For the text-containing cell, return its midpoint in (x, y) coordinate format. 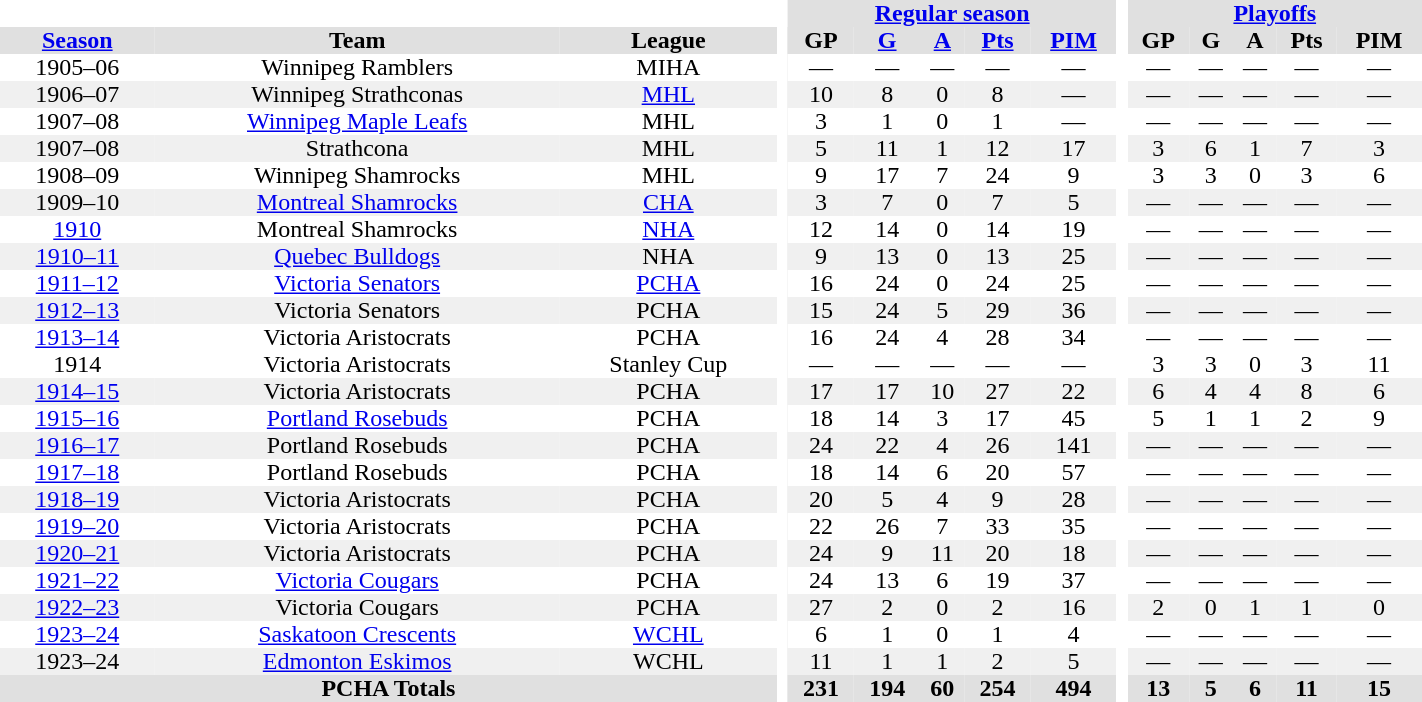
254 (997, 688)
194 (887, 688)
Playoffs (1274, 14)
Quebec Bulldogs (358, 256)
494 (1074, 688)
Winnipeg Strathconas (358, 94)
1906–07 (78, 94)
1918–19 (78, 500)
League (668, 40)
34 (1074, 338)
1905–06 (78, 68)
Strathcona (358, 148)
Winnipeg Maple Leafs (358, 122)
PCHA Totals (388, 688)
Winnipeg Ramblers (358, 68)
1917–18 (78, 472)
1910–11 (78, 256)
37 (1074, 580)
MIHA (668, 68)
36 (1074, 310)
Team (358, 40)
1921–22 (78, 580)
Winnipeg Shamrocks (358, 176)
1913–14 (78, 338)
1911–12 (78, 284)
Regular season (952, 14)
1908–09 (78, 176)
CHA (668, 202)
1919–20 (78, 526)
Stanley Cup (668, 364)
231 (821, 688)
1912–13 (78, 310)
Season (78, 40)
1916–17 (78, 446)
Saskatoon Crescents (358, 634)
1922–23 (78, 608)
1910 (78, 230)
29 (997, 310)
1920–21 (78, 554)
35 (1074, 526)
57 (1074, 472)
45 (1074, 418)
1914 (78, 364)
60 (942, 688)
1914–15 (78, 392)
33 (997, 526)
Edmonton Eskimos (358, 662)
1915–16 (78, 418)
1909–10 (78, 202)
141 (1074, 446)
